Return the (X, Y) coordinate for the center point of the cell that contains the specified text.  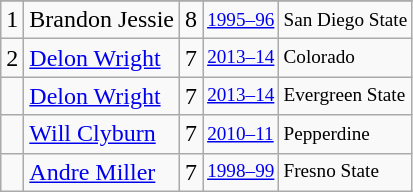
2010–11 (241, 134)
1995–96 (241, 20)
Colorado (346, 58)
2 (12, 58)
Brandon Jessie (102, 20)
Pepperdine (346, 134)
1 (12, 20)
1998–99 (241, 172)
San Diego State (346, 20)
Evergreen State (346, 96)
8 (192, 20)
Andre Miller (102, 172)
Fresno State (346, 172)
Will Clyburn (102, 134)
